For the text-containing cell, return its midpoint in [x, y] coordinate format. 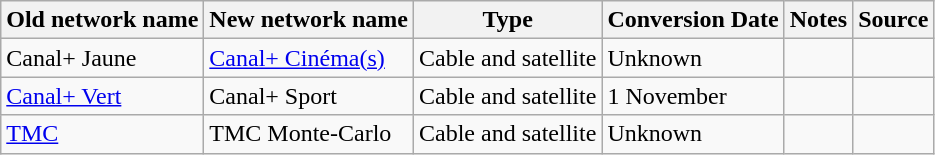
Conversion Date [693, 20]
TMC [102, 134]
Notes [818, 20]
Old network name [102, 20]
Type [508, 20]
Canal+ Cinéma(s) [309, 58]
1 November [693, 96]
New network name [309, 20]
Canal+ Vert [102, 96]
Source [894, 20]
Canal+ Jaune [102, 58]
TMC Monte-Carlo [309, 134]
Canal+ Sport [309, 96]
